For the text-containing cell, return its midpoint in (X, Y) coordinate format. 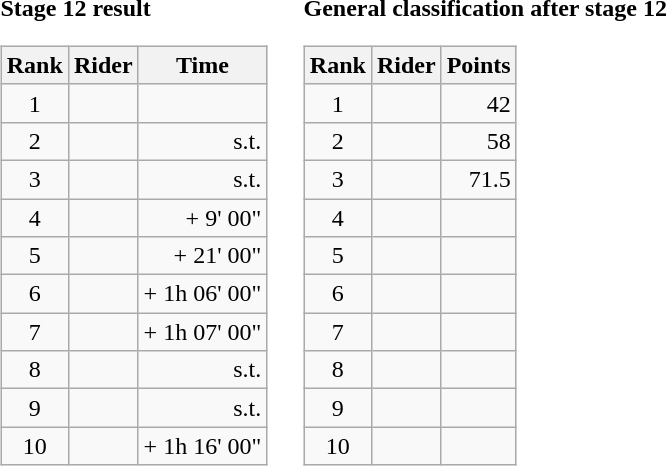
Points (478, 65)
+ 1h 07' 00" (202, 332)
+ 21' 00" (202, 256)
+ 9' 00" (202, 217)
58 (478, 141)
Time (202, 65)
+ 1h 06' 00" (202, 294)
+ 1h 16' 00" (202, 446)
71.5 (478, 179)
42 (478, 103)
